Provide the [x, y] coordinate of the cell's center where the given text is located.  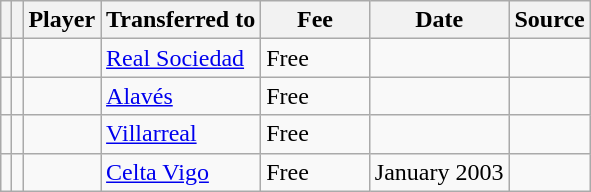
Alavés [181, 96]
Player [62, 20]
Real Sociedad [181, 58]
Transferred to [181, 20]
Celta Vigo [181, 172]
Fee [316, 20]
January 2003 [439, 172]
Villarreal [181, 134]
Source [550, 20]
Date [439, 20]
